Find where the given text appears and provide that cell's center as (X, Y) coordinate. 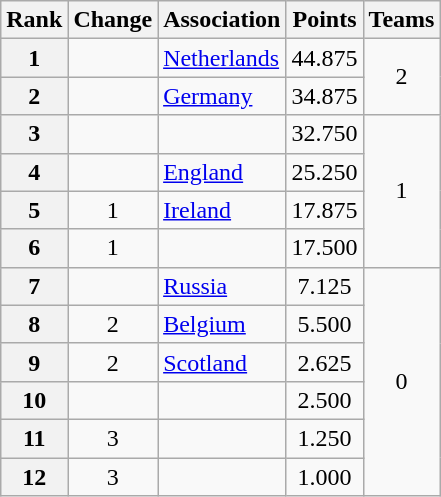
8 (34, 324)
Rank (34, 20)
6 (34, 248)
7.125 (324, 286)
44.875 (324, 58)
5 (34, 210)
Germany (222, 96)
7 (34, 286)
4 (34, 172)
5.500 (324, 324)
2.500 (324, 400)
Ireland (222, 210)
34.875 (324, 96)
10 (34, 400)
Belgium (222, 324)
Change (113, 20)
11 (34, 438)
1.000 (324, 477)
Russia (222, 286)
0 (402, 381)
1.250 (324, 438)
25.250 (324, 172)
Teams (402, 20)
Netherlands (222, 58)
12 (34, 477)
Association (222, 20)
Scotland (222, 362)
17.500 (324, 248)
17.875 (324, 210)
2.625 (324, 362)
England (222, 172)
9 (34, 362)
32.750 (324, 134)
Points (324, 20)
